Pinpoint the cell where the given text exists, returning its [X, Y] midpoint coordinate. 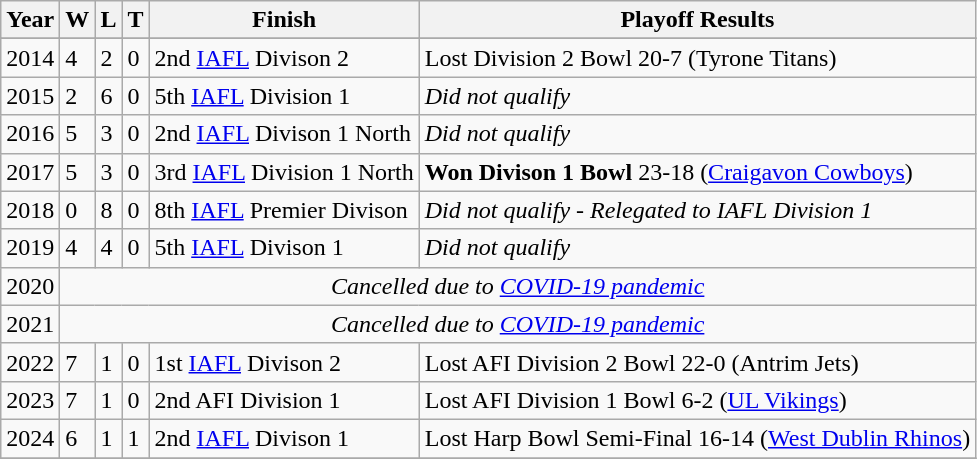
2nd IAFL Divison 1 North [284, 134]
W [78, 20]
3rd IAFL Division 1 North [284, 172]
Year [30, 20]
2023 [30, 400]
2014 [30, 58]
2022 [30, 362]
Lost AFI Division 1 Bowl 6-2 (UL Vikings) [697, 400]
2019 [30, 248]
Did not qualify - Relegated to IAFL Division 1 [697, 210]
2021 [30, 324]
1st IAFL Divison 2 [284, 362]
Lost Harp Bowl Semi-Final 16-14 (West Dublin Rhinos) [697, 438]
2016 [30, 134]
T [136, 20]
2024 [30, 438]
8 [108, 210]
Lost AFI Division 2 Bowl 22-0 (Antrim Jets) [697, 362]
2020 [30, 286]
2018 [30, 210]
2nd IAFL Divison 1 [284, 438]
2nd AFI Division 1 [284, 400]
Finish [284, 20]
5th IAFL Division 1 [284, 96]
2015 [30, 96]
5th IAFL Divison 1 [284, 248]
Won Divison 1 Bowl 23-18 (Craigavon Cowboys) [697, 172]
2017 [30, 172]
Playoff Results [697, 20]
8th IAFL Premier Divison [284, 210]
L [108, 20]
2nd IAFL Divison 2 [284, 58]
Lost Division 2 Bowl 20-7 (Tyrone Titans) [697, 58]
